Capture the cell that displays the provided text and extract its (x, y) central coordinate. 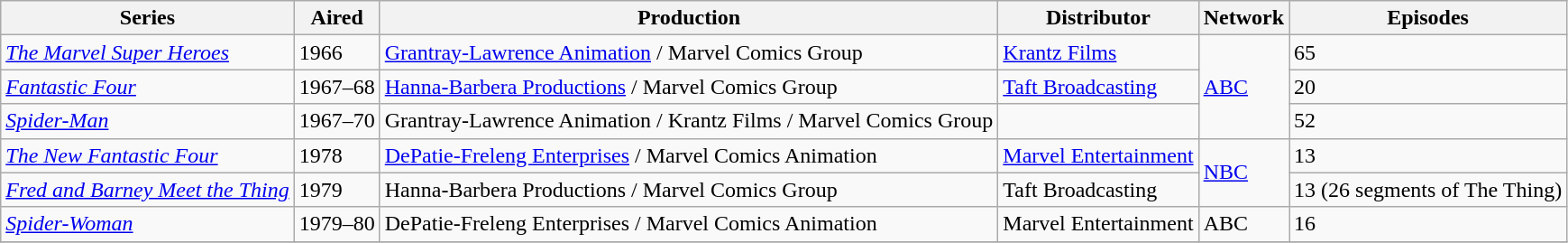
16 (1428, 224)
1966 (337, 52)
13 (1428, 155)
65 (1428, 52)
Series (148, 18)
Network (1243, 18)
The New Fantastic Four (148, 155)
Fantastic Four (148, 87)
1967–68 (337, 87)
Distributor (1098, 18)
Krantz Films (1098, 52)
1979 (337, 190)
Grantray-Lawrence Animation / Marvel Comics Group (689, 52)
52 (1428, 121)
Episodes (1428, 18)
13 (26 segments of The Thing) (1428, 190)
1979–80 (337, 224)
NBC (1243, 173)
Fred and Barney Meet the Thing (148, 190)
Grantray-Lawrence Animation / Krantz Films / Marvel Comics Group (689, 121)
20 (1428, 87)
Spider-Man (148, 121)
Aired (337, 18)
1967–70 (337, 121)
1978 (337, 155)
The Marvel Super Heroes (148, 52)
Spider-Woman (148, 224)
Production (689, 18)
